Return the (x, y) coordinate for the center point of the cell that contains the specified text.  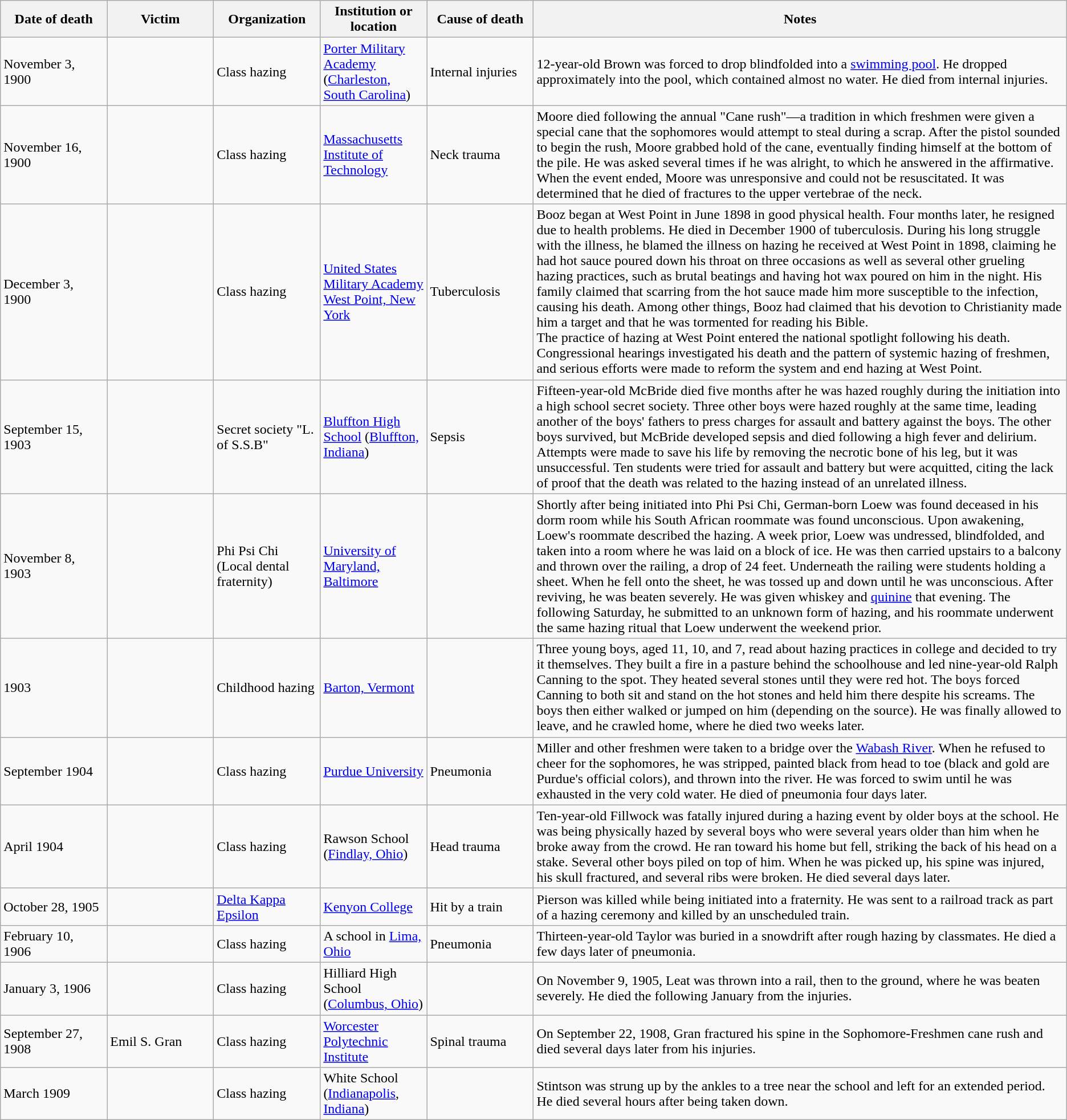
Rawson School(Findlay, Ohio) (374, 846)
Victim (161, 19)
A school in Lima, Ohio (374, 944)
November 3, 1900 (54, 72)
Stintson was strung up by the ankles to a tree near the school and left for an extended period. He died several hours after being taken down. (800, 1094)
March 1909 (54, 1094)
Emil S. Gran (161, 1041)
Worcester Polytechnic Institute (374, 1041)
September 27, 1908 (54, 1041)
Barton, Vermont (374, 687)
December 3, 1900 (54, 292)
On September 22, 1908, Gran fractured his spine in the Sophomore-Freshmen cane rush and died several days later from his injuries. (800, 1041)
November 8, 1903 (54, 566)
Cause of death (480, 19)
Tuberculosis (480, 292)
September 1904 (54, 771)
October 28, 1905 (54, 906)
University of Maryland, Baltimore (374, 566)
Organization (267, 19)
Massachusetts Institute of Technology (374, 155)
United States Military AcademyWest Point, New York (374, 292)
April 1904 (54, 846)
Date of death (54, 19)
Phi Psi Chi (Local dental fraternity) (267, 566)
Neck trauma (480, 155)
Hit by a train (480, 906)
September 15, 1903 (54, 437)
November 16, 1900 (54, 155)
January 3, 1906 (54, 988)
Thirteen-year-old Taylor was buried in a snowdrift after rough hazing by classmates. He died a few days later of pneumonia. (800, 944)
White School(Indianapolis, Indiana) (374, 1094)
Internal injuries (480, 72)
February 10, 1906 (54, 944)
Purdue University (374, 771)
Institution or location (374, 19)
Kenyon College (374, 906)
Hilliard High School(Columbus, Ohio) (374, 988)
Childhood hazing (267, 687)
1903 (54, 687)
Bluffton High School (Bluffton, Indiana) (374, 437)
Porter Military Academy(Charleston, South Carolina) (374, 72)
Secret society "L. of S.S.B" (267, 437)
Sepsis (480, 437)
Spinal trauma (480, 1041)
On November 9, 1905, Leat was thrown into a rail, then to the ground, where he was beaten severely. He died the following January from the injuries. (800, 988)
Head trauma (480, 846)
Notes (800, 19)
Delta Kappa Epsilon (267, 906)
